Output the (X, Y) coordinate of the center of the cell containing the given text.  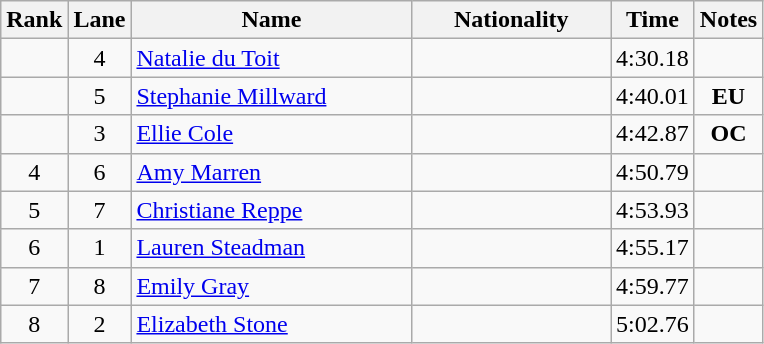
Lane (100, 20)
EU (728, 96)
3 (100, 134)
Nationality (512, 20)
Emily Gray (272, 286)
Christiane Reppe (272, 210)
Ellie Cole (272, 134)
1 (100, 248)
Time (653, 20)
Lauren Steadman (272, 248)
Notes (728, 20)
Stephanie Millward (272, 96)
Natalie du Toit (272, 58)
2 (100, 324)
Rank (34, 20)
4:59.77 (653, 286)
Name (272, 20)
4:55.17 (653, 248)
5:02.76 (653, 324)
Elizabeth Stone (272, 324)
Amy Marren (272, 172)
OC (728, 134)
4:50.79 (653, 172)
4:30.18 (653, 58)
4:40.01 (653, 96)
4:53.93 (653, 210)
4:42.87 (653, 134)
